Find where the given text appears and provide that cell's center as (x, y) coordinate. 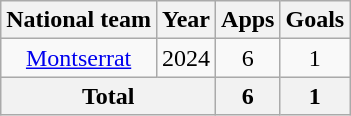
Goals (315, 20)
Total (108, 96)
Montserrat (79, 58)
Apps (248, 20)
Year (186, 20)
2024 (186, 58)
National team (79, 20)
